Return [X, Y] of the center of cell containing provided text 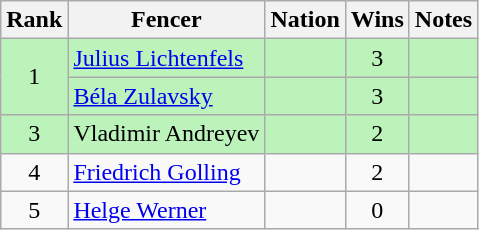
4 [34, 172]
Wins [377, 20]
Nation [305, 20]
Julius Lichtenfels [166, 58]
0 [377, 210]
1 [34, 77]
5 [34, 210]
Fencer [166, 20]
Friedrich Golling [166, 172]
Rank [34, 20]
Béla Zulavsky [166, 96]
Vladimir Andreyev [166, 134]
Notes [443, 20]
Helge Werner [166, 210]
